Find where the given text appears and provide that cell's center as (x, y) coordinate. 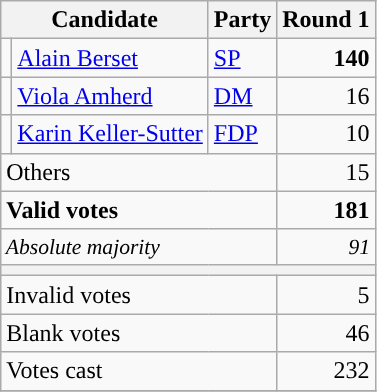
FDP (242, 134)
Votes cast (139, 371)
Blank votes (139, 333)
Viola Amherd (110, 96)
232 (326, 371)
Karin Keller-Sutter (110, 134)
Party (242, 20)
Others (139, 172)
DM (242, 96)
Round 1 (326, 20)
46 (326, 333)
10 (326, 134)
15 (326, 172)
91 (326, 247)
Valid votes (139, 210)
Candidate (105, 20)
16 (326, 96)
Alain Berset (110, 58)
SP (242, 58)
5 (326, 295)
Absolute majority (139, 247)
181 (326, 210)
Invalid votes (139, 295)
140 (326, 58)
